Capture the cell that displays the provided text and extract its (x, y) central coordinate. 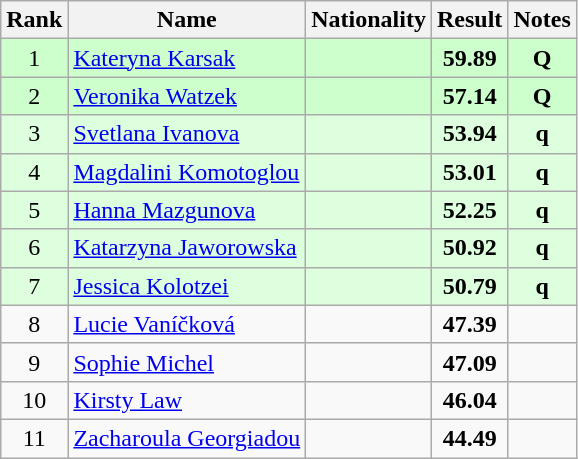
9 (34, 362)
4 (34, 172)
Name (187, 20)
Nationality (369, 20)
52.25 (469, 210)
Sophie Michel (187, 362)
44.49 (469, 438)
Rank (34, 20)
Result (469, 20)
6 (34, 248)
Notes (542, 20)
Kirsty Law (187, 400)
47.39 (469, 324)
50.92 (469, 248)
59.89 (469, 58)
3 (34, 134)
Lucie Vaníčková (187, 324)
57.14 (469, 96)
Magdalini Komotoglou (187, 172)
47.09 (469, 362)
53.94 (469, 134)
Svetlana Ivanova (187, 134)
53.01 (469, 172)
10 (34, 400)
Katarzyna Jaworowska (187, 248)
2 (34, 96)
7 (34, 286)
8 (34, 324)
Veronika Watzek (187, 96)
46.04 (469, 400)
1 (34, 58)
Jessica Kolotzei (187, 286)
50.79 (469, 286)
11 (34, 438)
5 (34, 210)
Hanna Mazgunova (187, 210)
Kateryna Karsak (187, 58)
Zacharoula Georgiadou (187, 438)
